Locate the cell with the specified text and output its (X, Y) center coordinate. 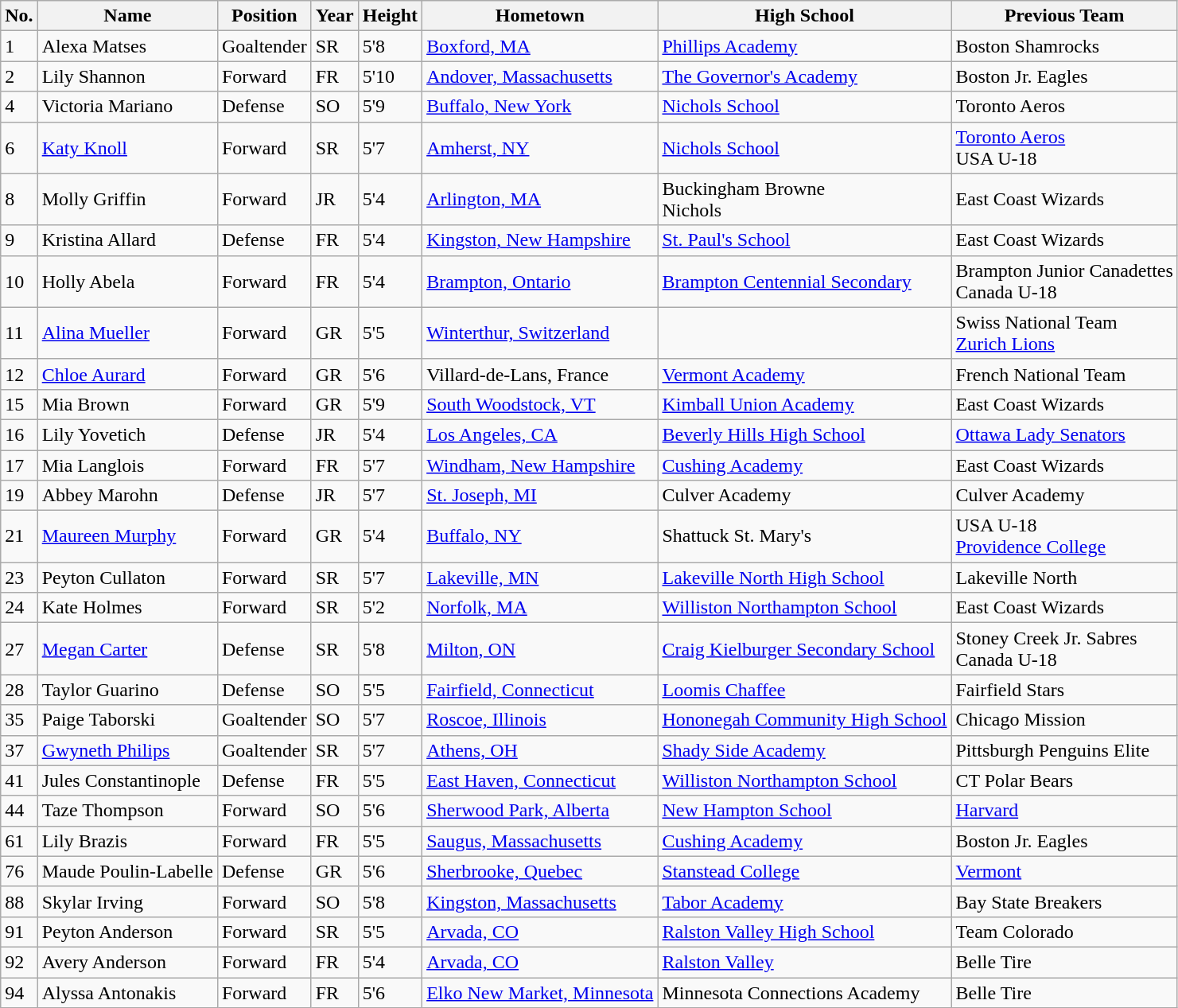
Height (390, 16)
Minnesota Connections Academy (805, 992)
Lily Shannon (127, 76)
Avery Anderson (127, 962)
Ralston Valley High School (805, 932)
4 (19, 107)
Year (334, 16)
Hometown (540, 16)
27 (19, 649)
New Hampton School (805, 811)
Mia Langlois (127, 465)
92 (19, 962)
The Governor's Academy (805, 76)
Toronto AerosUSA U-18 (1064, 148)
15 (19, 404)
Paige Taborski (127, 720)
23 (19, 578)
Name (127, 16)
16 (19, 434)
Lakeville North High School (805, 578)
Vermont (1064, 871)
Vermont Academy (805, 374)
French National Team (1064, 374)
12 (19, 374)
USA U-18Providence College (1064, 536)
5'2 (390, 608)
8 (19, 199)
21 (19, 536)
St. Joseph, MI (540, 496)
Alina Mueller (127, 333)
Brampton, Ontario (540, 282)
Kingston, Massachusetts (540, 901)
Alyssa Antonakis (127, 992)
Craig Kielburger Secondary School (805, 649)
Stoney Creek Jr. SabresCanada U-18 (1064, 649)
Buckingham BrowneNichols (805, 199)
CT Polar Bears (1064, 780)
2 (19, 76)
9 (19, 240)
94 (19, 992)
76 (19, 871)
Toronto Aeros (1064, 107)
Victoria Mariano (127, 107)
Stanstead College (805, 871)
Kristina Allard (127, 240)
Chloe Aurard (127, 374)
Lakeville, MN (540, 578)
Kate Holmes (127, 608)
Boston Shamrocks (1064, 46)
17 (19, 465)
South Woodstock, VT (540, 404)
Windham, New Hampshire (540, 465)
Taylor Guarino (127, 690)
10 (19, 282)
Gwyneth Philips (127, 750)
High School (805, 16)
Ottawa Lady Senators (1064, 434)
Maude Poulin-Labelle (127, 871)
Previous Team (1064, 16)
Loomis Chaffee (805, 690)
Molly Griffin (127, 199)
Chicago Mission (1064, 720)
Amherst, NY (540, 148)
Roscoe, Illinois (540, 720)
St. Paul's School (805, 240)
Team Colorado (1064, 932)
61 (19, 841)
44 (19, 811)
11 (19, 333)
Taze Thompson (127, 811)
Arlington, MA (540, 199)
Position (264, 16)
Saugus, Massachusetts (540, 841)
41 (19, 780)
Brampton Centennial Secondary (805, 282)
Milton, ON (540, 649)
88 (19, 901)
No. (19, 16)
Katy Knoll (127, 148)
Sherwood Park, Alberta (540, 811)
Elko New Market, Minnesota (540, 992)
Buffalo, NY (540, 536)
Megan Carter (127, 649)
Holly Abela (127, 282)
Lakeville North (1064, 578)
1 (19, 46)
Pittsburgh Penguins Elite (1064, 750)
Mia Brown (127, 404)
5'10 (390, 76)
Andover, Massachusetts (540, 76)
19 (19, 496)
Shattuck St. Mary's (805, 536)
Norfolk, MA (540, 608)
Fairfield Stars (1064, 690)
Lily Brazis (127, 841)
Kingston, New Hampshire (540, 240)
Sherbrooke, Quebec (540, 871)
Peyton Anderson (127, 932)
Brampton Junior CanadettesCanada U-18 (1064, 282)
Lily Yovetich (127, 434)
Kimball Union Academy (805, 404)
6 (19, 148)
Buffalo, New York (540, 107)
Maureen Murphy (127, 536)
Hononegah Community High School (805, 720)
Peyton Cullaton (127, 578)
Villard-de-Lans, France (540, 374)
Boxford, MA (540, 46)
East Haven, Connecticut (540, 780)
Athens, OH (540, 750)
Ralston Valley (805, 962)
37 (19, 750)
Jules Constantinople (127, 780)
Harvard (1064, 811)
Tabor Academy (805, 901)
Abbey Marohn (127, 496)
Phillips Academy (805, 46)
24 (19, 608)
Los Angeles, CA (540, 434)
35 (19, 720)
Beverly Hills High School (805, 434)
Shady Side Academy (805, 750)
Bay State Breakers (1064, 901)
91 (19, 932)
Alexa Matses (127, 46)
Skylar Irving (127, 901)
Winterthur, Switzerland (540, 333)
Swiss National TeamZurich Lions (1064, 333)
Fairfield, Connecticut (540, 690)
28 (19, 690)
